Find where the given text appears and provide that cell's center as (x, y) coordinate. 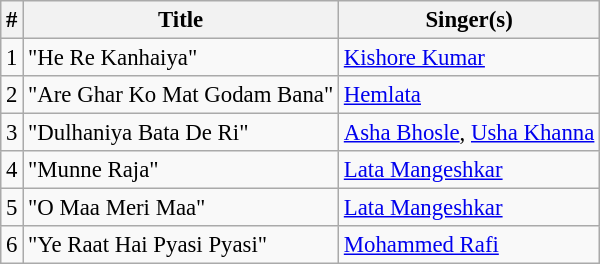
5 (12, 208)
Title (181, 20)
1 (12, 58)
Asha Bhosle, Usha Khanna (470, 133)
Hemlata (470, 95)
# (12, 20)
"Dulhaniya Bata De Ri" (181, 133)
2 (12, 95)
Mohammed Rafi (470, 245)
6 (12, 245)
"Ye Raat Hai Pyasi Pyasi" (181, 245)
"O Maa Meri Maa" (181, 208)
"He Re Kanhaiya" (181, 58)
"Munne Raja" (181, 170)
Singer(s) (470, 20)
Kishore Kumar (470, 58)
"Are Ghar Ko Mat Godam Bana" (181, 95)
3 (12, 133)
4 (12, 170)
